Return the (x, y) coordinate for the center point of the cell that contains the specified text.  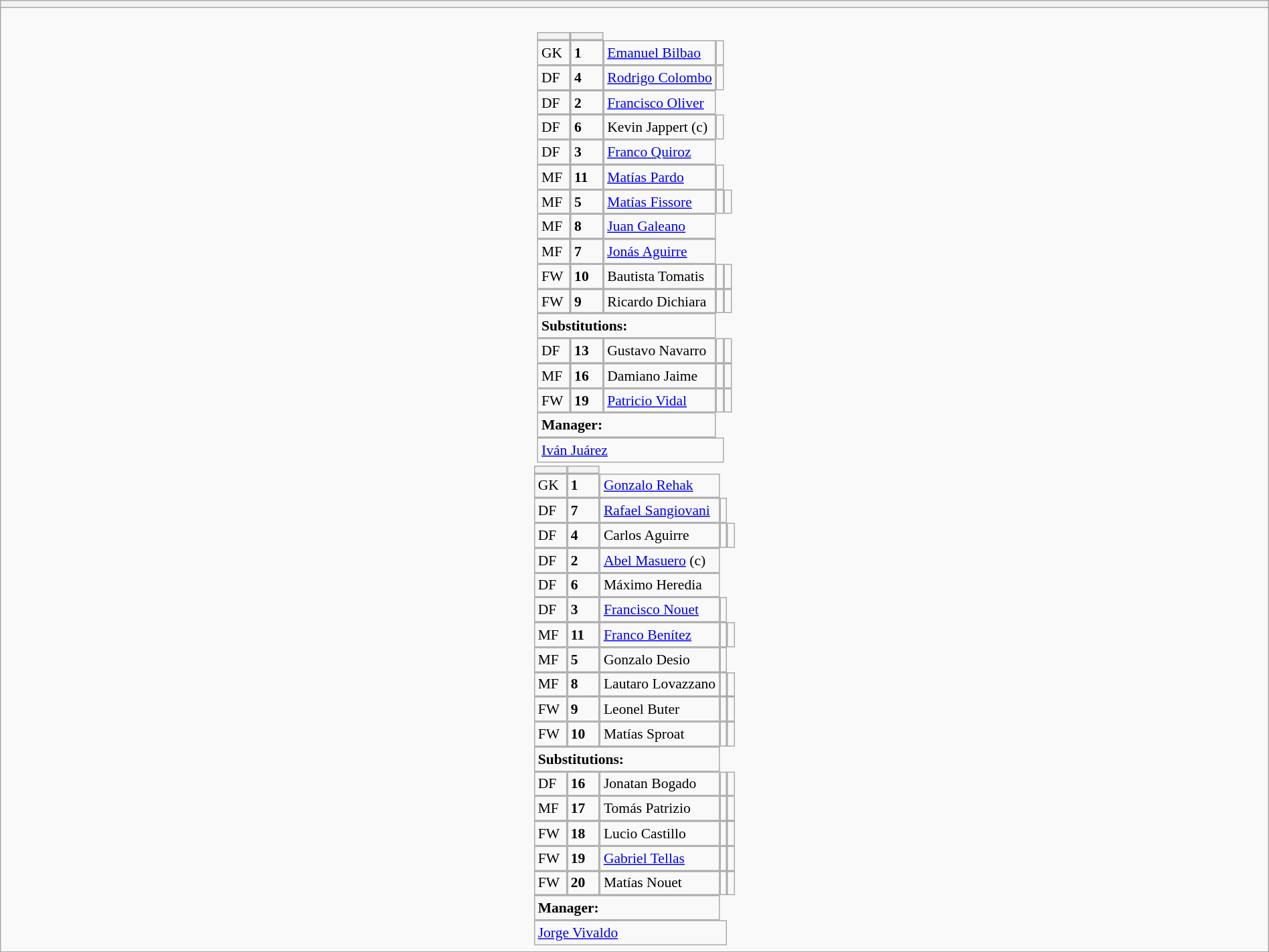
20 (584, 883)
Lautaro Lovazzano (660, 684)
17 (584, 808)
Leonel Buter (660, 709)
Kevin Jappert (c) (659, 127)
Rodrigo Colombo (659, 78)
Jonás Aguirre (659, 252)
Ricardo Dichiara (659, 301)
Franco Benítez (660, 634)
Bautista Tomatis (659, 276)
Tomás Patrizio (660, 808)
Damiano Jaime (659, 376)
Franco Quiroz (659, 153)
Emanuel Bilbao (659, 52)
Rafael Sangiovani (660, 510)
Gonzalo Rehak (660, 486)
Matías Nouet (660, 883)
Gustavo Navarro (659, 351)
Gabriel Tellas (660, 858)
Francisco Nouet (660, 610)
Carlos Aguirre (660, 535)
Matías Fissore (659, 202)
Abel Masuero (c) (660, 561)
Iván Juárez (630, 450)
Francisco Oliver (659, 103)
Jonatan Bogado (660, 784)
18 (584, 834)
Jorge Vivaldo (630, 933)
Lucio Castillo (660, 834)
Matías Pardo (659, 177)
Máximo Heredia (660, 585)
Patricio Vidal (659, 400)
Matías Sproat (660, 735)
Gonzalo Desio (660, 660)
13 (586, 351)
Juan Galeano (659, 226)
